Determine the (X, Y) coordinate at the center of the cell enclosing the given text.  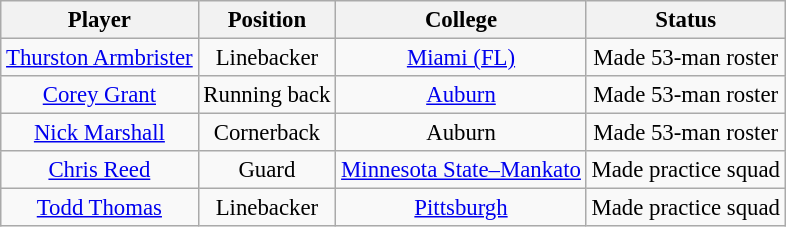
Minnesota State–Mankato (461, 170)
Running back (267, 95)
Guard (267, 170)
Pittsburgh (461, 208)
Cornerback (267, 133)
Nick Marshall (100, 133)
Thurston Armbrister (100, 58)
Position (267, 20)
Player (100, 20)
College (461, 20)
Status (686, 20)
Todd Thomas (100, 208)
Miami (FL) (461, 58)
Corey Grant (100, 95)
Chris Reed (100, 170)
